Determine the (x, y) coordinate at the center of the cell enclosing the given text.  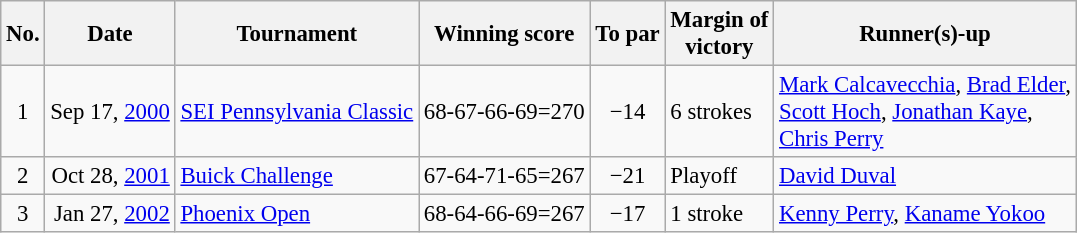
1 stroke (720, 214)
1 (23, 112)
No. (23, 34)
Date (110, 34)
68-64-66-69=267 (505, 214)
SEI Pennsylvania Classic (296, 112)
Kenny Perry, Kaname Yokoo (926, 214)
Margin ofvictory (720, 34)
68-67-66-69=270 (505, 112)
6 strokes (720, 112)
To par (628, 34)
Winning score (505, 34)
Sep 17, 2000 (110, 112)
Tournament (296, 34)
Jan 27, 2002 (110, 214)
Runner(s)-up (926, 34)
Oct 28, 2001 (110, 176)
Mark Calcavecchia, Brad Elder, Scott Hoch, Jonathan Kaye, Chris Perry (926, 112)
Buick Challenge (296, 176)
−21 (628, 176)
67-64-71-65=267 (505, 176)
−17 (628, 214)
Phoenix Open (296, 214)
David Duval (926, 176)
3 (23, 214)
−14 (628, 112)
Playoff (720, 176)
2 (23, 176)
